Return [X, Y] of the center of cell containing provided text 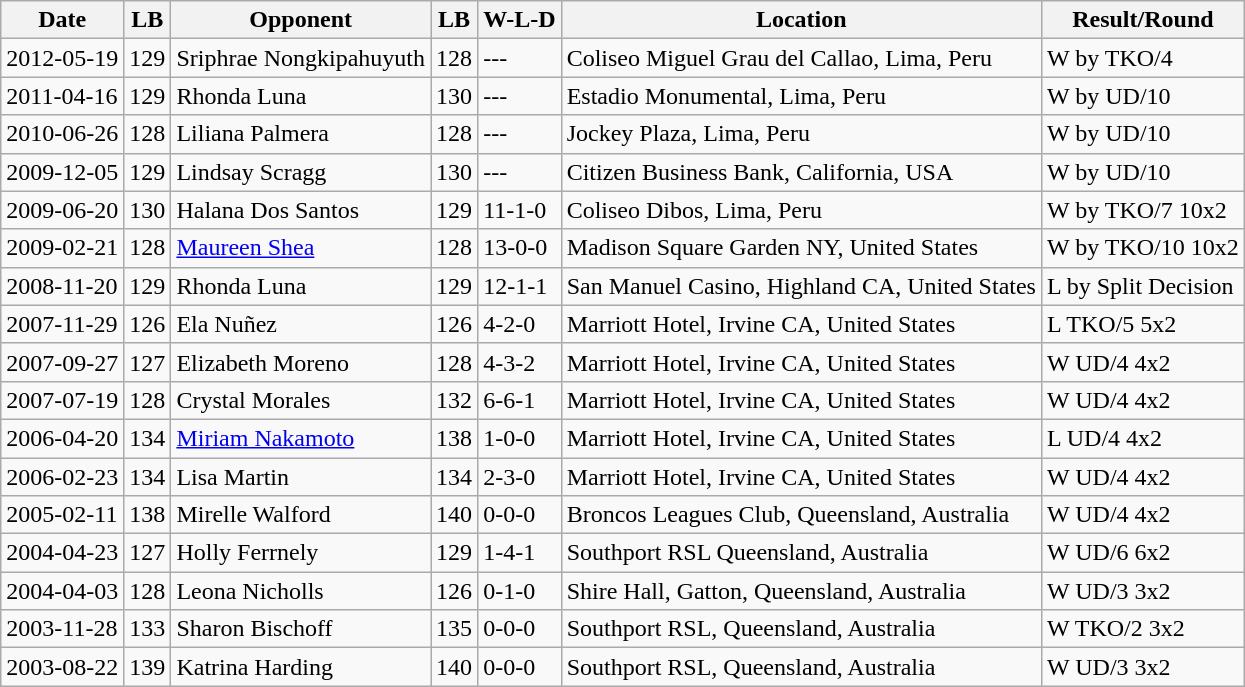
Crystal Morales [301, 400]
Lindsay Scragg [301, 172]
Citizen Business Bank, California, USA [801, 172]
2008-11-20 [62, 286]
Madison Square Garden NY, United States [801, 248]
Coliseo Dibos, Lima, Peru [801, 210]
1-0-0 [520, 438]
6-6-1 [520, 400]
2006-04-20 [62, 438]
2005-02-11 [62, 515]
Katrina Harding [301, 667]
W UD/6 6x2 [1142, 553]
Mirelle Walford [301, 515]
Location [801, 20]
Halana Dos Santos [301, 210]
Opponent [301, 20]
Jockey Plaza, Lima, Peru [801, 134]
W TKO/2 3x2 [1142, 629]
2009-02-21 [62, 248]
W by TKO/10 10x2 [1142, 248]
San Manuel Casino, Highland CA, United States [801, 286]
L TKO/5 5x2 [1142, 324]
Coliseo Miguel Grau del Callao, Lima, Peru [801, 58]
2-3-0 [520, 477]
0-1-0 [520, 591]
Elizabeth Moreno [301, 362]
Leona Nicholls [301, 591]
2012-05-19 [62, 58]
2010-06-26 [62, 134]
Sharon Bischoff [301, 629]
4-3-2 [520, 362]
2003-11-28 [62, 629]
13-0-0 [520, 248]
1-4-1 [520, 553]
2009-06-20 [62, 210]
W-L-D [520, 20]
Lisa Martin [301, 477]
133 [148, 629]
132 [454, 400]
Estadio Monumental, Lima, Peru [801, 96]
2003-08-22 [62, 667]
L UD/4 4x2 [1142, 438]
2007-09-27 [62, 362]
139 [148, 667]
Sriphrae Nongkipahuyuth [301, 58]
2011-04-16 [62, 96]
Southport RSL Queensland, Australia [801, 553]
2004-04-23 [62, 553]
W by TKO/4 [1142, 58]
W by TKO/7 10x2 [1142, 210]
Broncos Leagues Club, Queensland, Australia [801, 515]
11-1-0 [520, 210]
2009-12-05 [62, 172]
Shire Hall, Gatton, Queensland, Australia [801, 591]
Holly Ferrnely [301, 553]
Maureen Shea [301, 248]
4-2-0 [520, 324]
Miriam Nakamoto [301, 438]
2007-07-19 [62, 400]
Liliana Palmera [301, 134]
12-1-1 [520, 286]
Ela Nuñez [301, 324]
Result/Round [1142, 20]
Date [62, 20]
2006-02-23 [62, 477]
135 [454, 629]
2004-04-03 [62, 591]
2007-11-29 [62, 324]
L by Split Decision [1142, 286]
